For the text-containing cell, return its midpoint in [x, y] coordinate format. 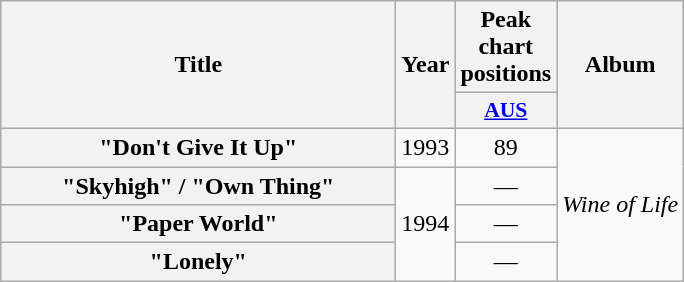
AUS [506, 111]
Wine of Life [620, 204]
1994 [426, 223]
Album [620, 65]
"Paper World" [198, 224]
Peak chart positions [506, 47]
"Lonely" [198, 262]
"Skyhigh" / "Own Thing" [198, 185]
1993 [426, 147]
Year [426, 65]
"Don't Give It Up" [198, 147]
89 [506, 147]
Title [198, 65]
